Pinpoint the cell where the given text exists, returning its (x, y) midpoint coordinate. 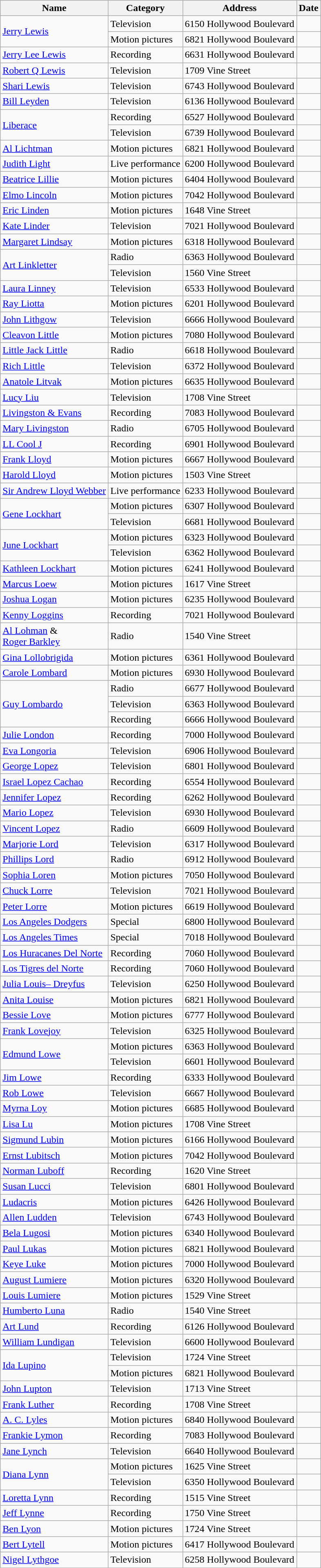
7080 Hollywood Boulevard (239, 335)
1503 Vine Street (239, 475)
Mario Lopez (54, 813)
Al Lichtman (54, 148)
Julia Louis– Dreyfus (54, 984)
John Lithgow (54, 319)
Ernst Lubitsch (54, 1155)
6912 Hollywood Boulevard (239, 859)
Los Huracanes Del Norte (54, 953)
Ben Lyon (54, 1529)
Eva Longoria (54, 751)
Bela Lugosi (54, 1233)
Susan Lucci (54, 1186)
6362 Hollywood Boulevard (239, 553)
Mary Livingston (54, 428)
Sigmund Lubin (54, 1140)
6840 Hollywood Boulevard (239, 1420)
Myrna Loy (54, 1108)
Gina Lollobrigida (54, 657)
LL Cool J (54, 444)
6241 Hollywood Boulevard (239, 568)
6739 Hollywood Boulevard (239, 132)
1625 Vine Street (239, 1467)
Sir Andrew Lloyd Webber (54, 491)
6609 Hollywood Boulevard (239, 828)
6320 Hollywood Boulevard (239, 1280)
Elmo Lincoln (54, 195)
Frankie Lymon (54, 1435)
7050 Hollywood Boulevard (239, 875)
Kathleen Lockhart (54, 568)
Ludacris (54, 1202)
6601 Hollywood Boulevard (239, 1062)
6901 Hollywood Boulevard (239, 444)
Jerry Lewis (54, 31)
Carole Lombard (54, 673)
John Lupton (54, 1389)
Allen Ludden (54, 1218)
Kenny Loggins (54, 615)
Lucy Liu (54, 397)
Julie London (54, 735)
1560 Vine Street (239, 273)
Rich Little (54, 366)
Los Angeles Times (54, 937)
6307 Hollywood Boulevard (239, 506)
Paul Lukas (54, 1249)
Sophia Loren (54, 875)
Jim Lowe (54, 1077)
Louis Lumiere (54, 1295)
6533 Hollywood Boulevard (239, 288)
1750 Vine Street (239, 1513)
6372 Hollywood Boulevard (239, 366)
George Lopez (54, 766)
6404 Hollywood Boulevard (239, 179)
Loretta Lynn (54, 1498)
6258 Hollywood Boulevard (239, 1560)
6317 Hollywood Boulevard (239, 844)
1713 Vine Street (239, 1389)
6554 Hollywood Boulevard (239, 782)
6777 Hollywood Boulevard (239, 1015)
6361 Hollywood Boulevard (239, 657)
6262 Hollywood Boulevard (239, 797)
Bill Leyden (54, 101)
6200 Hollywood Boulevard (239, 164)
6631 Hollywood Boulevard (239, 55)
6233 Hollywood Boulevard (239, 491)
Cleavon Little (54, 335)
1709 Vine Street (239, 70)
Marjorie Lord (54, 844)
6635 Hollywood Boulevard (239, 381)
Lisa Lu (54, 1124)
Jane Lynch (54, 1451)
1648 Vine Street (239, 211)
Diana Lynn (54, 1474)
Little Jack Little (54, 350)
Keye Luke (54, 1264)
Frank Luther (54, 1404)
Jerry Lee Lewis (54, 55)
6426 Hollywood Boulevard (239, 1202)
Date (309, 8)
6685 Hollywood Boulevard (239, 1108)
6618 Hollywood Boulevard (239, 350)
6333 Hollywood Boulevard (239, 1077)
6136 Hollywood Boulevard (239, 101)
6619 Hollywood Boulevard (239, 906)
Frank Lloyd (54, 460)
6166 Hollywood Boulevard (239, 1140)
1529 Vine Street (239, 1295)
1620 Vine Street (239, 1171)
Judith Light (54, 164)
Ray Liotta (54, 304)
Norman Luboff (54, 1171)
6705 Hollywood Boulevard (239, 428)
Beatrice Lillie (54, 179)
6250 Hollywood Boulevard (239, 984)
Kate Linder (54, 226)
6150 Hollywood Boulevard (239, 24)
6318 Hollywood Boulevard (239, 242)
Category (145, 8)
Chuck Lorre (54, 891)
Peter Lorre (54, 906)
6600 Hollywood Boulevard (239, 1342)
Ida Lupino (54, 1365)
Israel Lopez Cachao (54, 782)
6325 Hollywood Boulevard (239, 1031)
Bessie Love (54, 1015)
Art Linkletter (54, 265)
6350 Hollywood Boulevard (239, 1482)
Marcus Loew (54, 584)
6201 Hollywood Boulevard (239, 304)
1515 Vine Street (239, 1498)
Address (239, 8)
Al Lohman &Roger Barkley (54, 636)
Art Lund (54, 1326)
6906 Hollywood Boulevard (239, 751)
Livingston & Evans (54, 413)
Laura Linney (54, 288)
Liberace (54, 125)
6527 Hollywood Boulevard (239, 117)
Humberto Luna (54, 1311)
August Lumiere (54, 1280)
Frank Lovejoy (54, 1031)
Los Tigres del Norte (54, 969)
6323 Hollywood Boulevard (239, 537)
6681 Hollywood Boulevard (239, 522)
Nigel Lythgoe (54, 1560)
1617 Vine Street (239, 584)
Los Angeles Dodgers (54, 922)
Shari Lewis (54, 86)
7018 Hollywood Boulevard (239, 937)
6235 Hollywood Boulevard (239, 599)
Guy Lombardo (54, 704)
Edmund Lowe (54, 1054)
6640 Hollywood Boulevard (239, 1451)
Rob Lowe (54, 1093)
Jeff Lynne (54, 1513)
A. C. Lyles (54, 1420)
Joshua Logan (54, 599)
Phillips Lord (54, 859)
Robert Q Lewis (54, 70)
Eric Linden (54, 211)
June Lockhart (54, 545)
Jennifer Lopez (54, 797)
Margaret Lindsay (54, 242)
6677 Hollywood Boulevard (239, 688)
6126 Hollywood Boulevard (239, 1326)
Name (54, 8)
6800 Hollywood Boulevard (239, 922)
6417 Hollywood Boulevard (239, 1544)
Anita Louise (54, 1000)
Harold Lloyd (54, 475)
6340 Hollywood Boulevard (239, 1233)
Gene Lockhart (54, 514)
William Lundigan (54, 1342)
Bert Lytell (54, 1544)
Vincent Lopez (54, 828)
Anatole Litvak (54, 381)
